Return the (x, y) coordinate for the center point of the cell that contains the specified text.  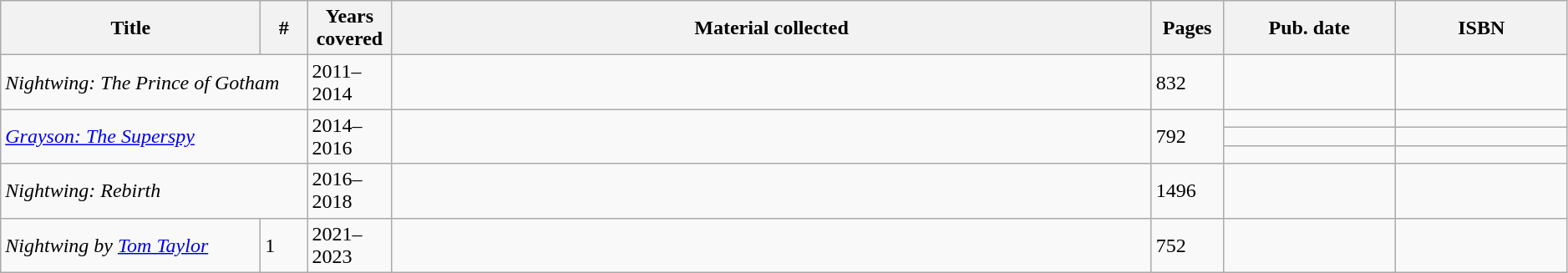
Nightwing by Tom Taylor (130, 245)
Material collected (772, 28)
Title (130, 28)
Pub. date (1309, 28)
Pages (1187, 28)
2011–2014 (349, 82)
Years covered (349, 28)
2021–2023 (349, 245)
832 (1187, 82)
Grayson: The Superspy (154, 137)
2016–2018 (349, 190)
Nightwing: The Prince of Gotham (154, 82)
2014–2016 (349, 137)
1496 (1187, 190)
ISBN (1481, 28)
792 (1187, 137)
752 (1187, 245)
1 (284, 245)
# (284, 28)
Nightwing: Rebirth (154, 190)
